Capture the cell that displays the provided text and extract its (X, Y) central coordinate. 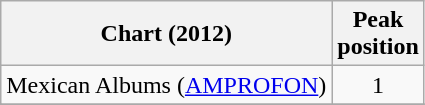
Peakposition (378, 34)
1 (378, 85)
Chart (2012) (166, 34)
Mexican Albums (AMPROFON) (166, 85)
